Provide the [X, Y] coordinate of the cell's center where the given text is located.  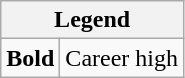
Career high [122, 58]
Bold [30, 58]
Legend [92, 20]
